Provide the (x, y) coordinate of the cell's center where the given text is located.  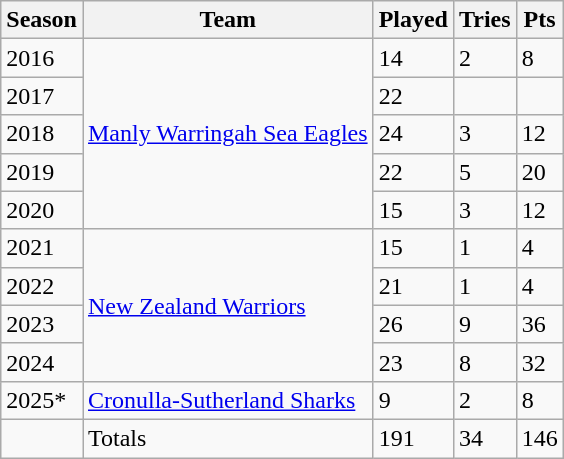
2023 (42, 324)
2020 (42, 210)
Season (42, 20)
2022 (42, 286)
2016 (42, 58)
Cronulla-Sutherland Sharks (228, 400)
Team (228, 20)
Manly Warringah Sea Eagles (228, 134)
36 (540, 324)
146 (540, 438)
23 (413, 362)
24 (413, 134)
2018 (42, 134)
2025* (42, 400)
Totals (228, 438)
2019 (42, 172)
191 (413, 438)
5 (484, 172)
2017 (42, 96)
34 (484, 438)
21 (413, 286)
Tries (484, 20)
32 (540, 362)
2024 (42, 362)
Pts (540, 20)
14 (413, 58)
Played (413, 20)
New Zealand Warriors (228, 305)
2021 (42, 248)
26 (413, 324)
20 (540, 172)
